Identify which cell holds the provided text, then report its (x, y) central coordinate. 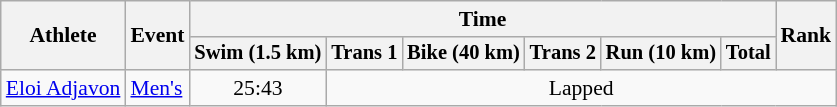
Trans 1 (364, 54)
Swim (1.5 km) (258, 54)
Lapped (581, 88)
Time (483, 19)
Run (10 km) (661, 54)
Rank (806, 36)
25:43 (258, 88)
Athlete (64, 36)
Eloi Adjavon (64, 88)
Event (157, 36)
Bike (40 km) (464, 54)
Total (748, 54)
Men's (157, 88)
Trans 2 (563, 54)
